For the text-containing cell, return its midpoint in (x, y) coordinate format. 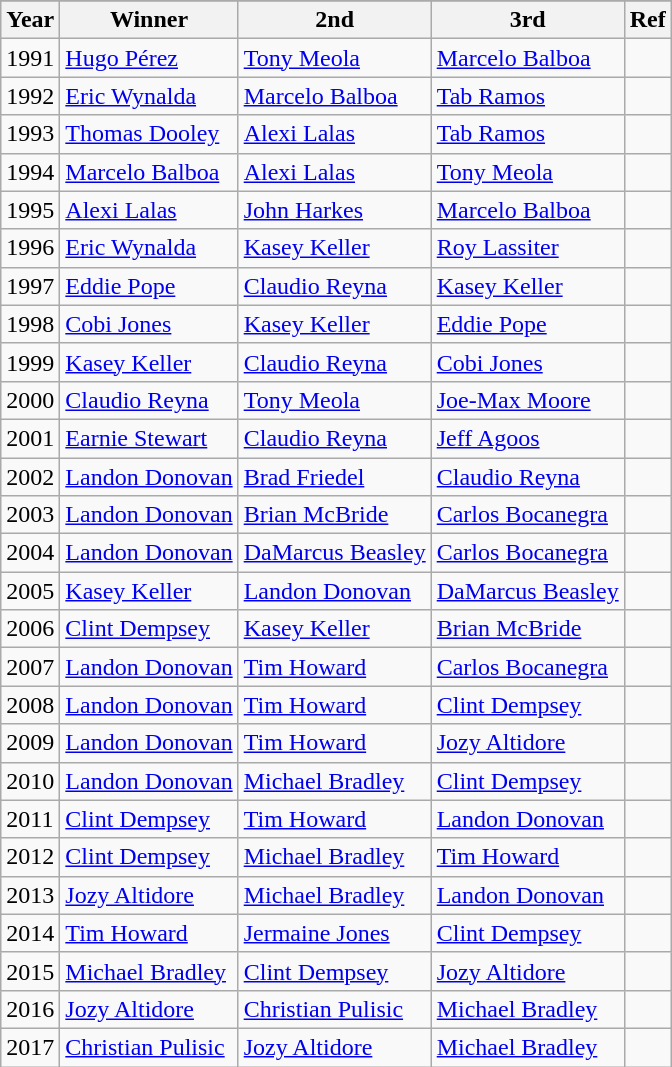
Hugo Pérez (149, 58)
1991 (30, 58)
2nd (334, 20)
2010 (30, 781)
2016 (30, 1009)
Roy Lassiter (528, 248)
1994 (30, 172)
Jermaine Jones (334, 933)
2004 (30, 553)
Jeff Agoos (528, 438)
2011 (30, 819)
3rd (528, 20)
1997 (30, 286)
Thomas Dooley (149, 134)
1996 (30, 248)
1993 (30, 134)
2008 (30, 705)
1999 (30, 362)
2015 (30, 971)
Brad Friedel (334, 477)
John Harkes (334, 210)
2000 (30, 400)
2001 (30, 438)
Earnie Stewart (149, 438)
1992 (30, 96)
2002 (30, 477)
Winner (149, 20)
2012 (30, 857)
2005 (30, 591)
2007 (30, 667)
2014 (30, 933)
1995 (30, 210)
Year (30, 20)
1998 (30, 324)
Joe-Max Moore (528, 400)
2009 (30, 743)
Ref (648, 20)
2006 (30, 629)
2017 (30, 1047)
2003 (30, 515)
2013 (30, 895)
